Search for the cell housing the specified text and yield its (x, y) center coordinate. 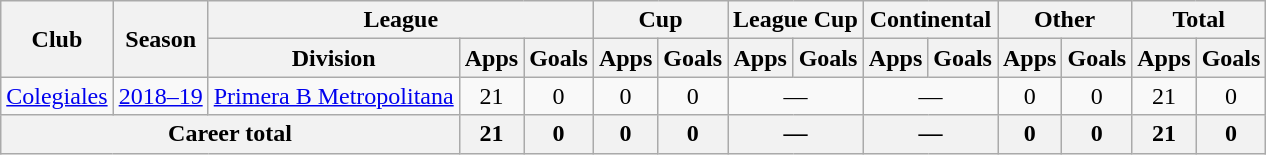
Season (160, 39)
Colegiales (57, 96)
Continental (930, 20)
Primera B Metropolitana (334, 96)
Division (334, 58)
Club (57, 39)
Cup (660, 20)
Other (1065, 20)
League Cup (796, 20)
Total (1199, 20)
Career total (230, 134)
2018–19 (160, 96)
League (400, 20)
